For the text-containing cell, return its midpoint in (X, Y) coordinate format. 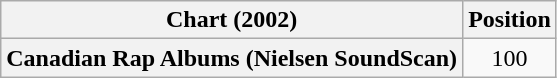
100 (510, 58)
Canadian Rap Albums (Nielsen SoundScan) (232, 58)
Chart (2002) (232, 20)
Position (510, 20)
